Identify which cell holds the provided text, then report its (x, y) central coordinate. 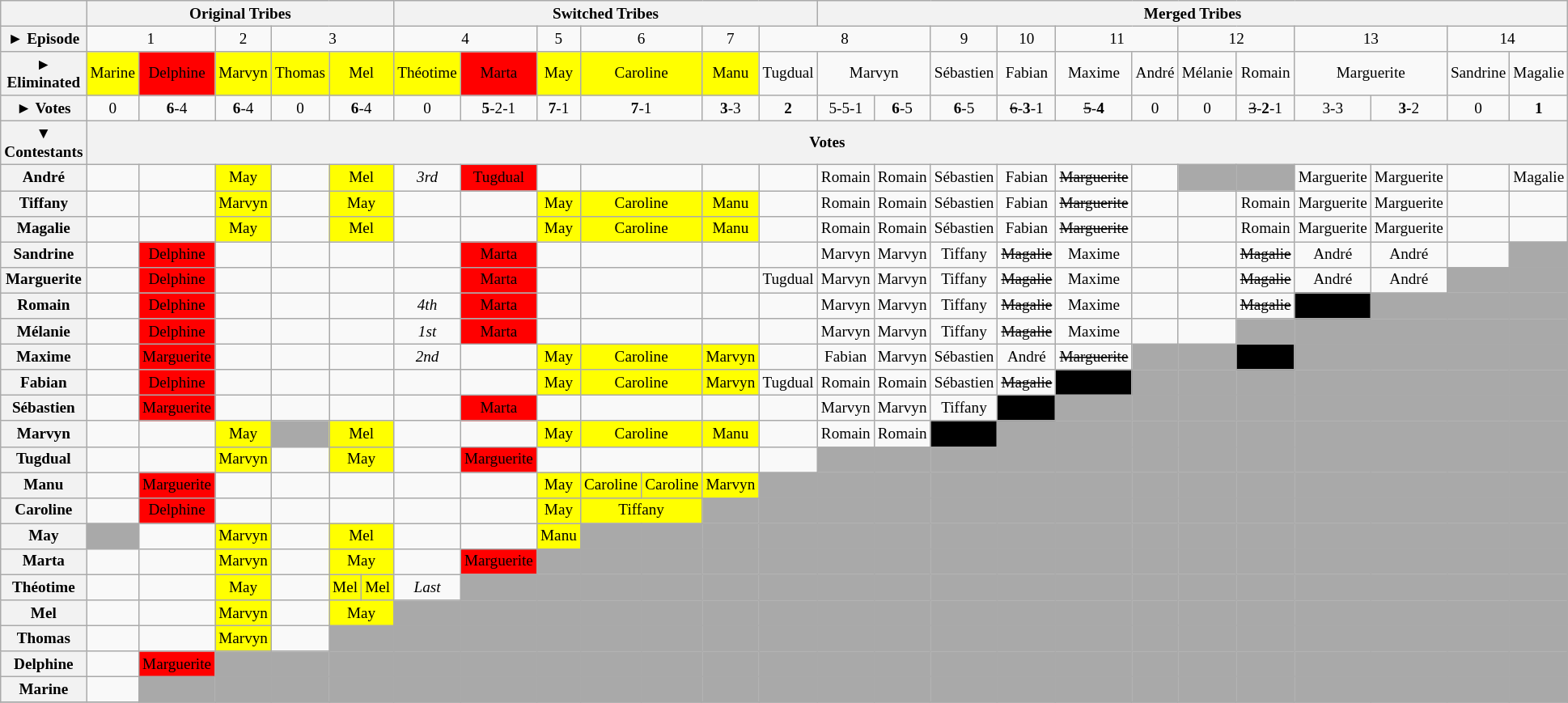
5-5-1 (845, 108)
► Votes (44, 108)
1st (427, 332)
Last (427, 587)
5-2-1 (498, 108)
7 (731, 39)
► Episode (44, 39)
9 (964, 39)
12 (1236, 39)
5 (558, 39)
2nd (427, 357)
6 (641, 39)
8 (845, 39)
11 (1117, 39)
3 (333, 39)
14 (1507, 39)
6-3-1 (1027, 108)
Votes (827, 143)
▼ Contestants (44, 143)
Original Tribes (240, 14)
Merged Tribes (1193, 14)
13 (1371, 39)
3-2 (1409, 108)
► Eliminated (44, 74)
10 (1027, 39)
4th (427, 306)
Switched Tribes (606, 14)
4 (466, 39)
5-4 (1094, 108)
3rd (427, 178)
3-2-1 (1265, 108)
